Scan for the cell matching the given text and deliver its (x, y) coordinate at center. 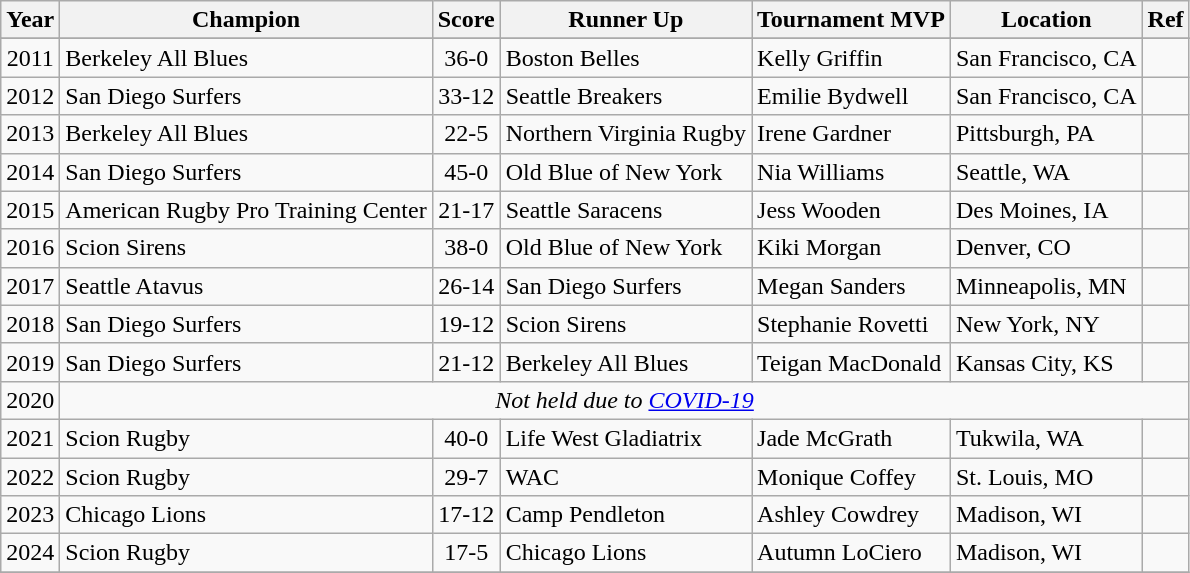
2019 (30, 362)
17-5 (466, 553)
Kiki Morgan (852, 248)
2017 (30, 286)
38-0 (466, 248)
36-0 (466, 58)
Denver, CO (1046, 248)
Not held due to COVID-19 (624, 400)
2014 (30, 172)
Ashley Cowdrey (852, 515)
21-17 (466, 210)
40-0 (466, 438)
Jade McGrath (852, 438)
Minneapolis, MN (1046, 286)
Runner Up (626, 20)
Kansas City, KS (1046, 362)
Seattle Atavus (246, 286)
Score (466, 20)
Jess Wooden (852, 210)
WAC (626, 477)
Autumn LoCiero (852, 553)
Year (30, 20)
Tournament MVP (852, 20)
Nia Williams (852, 172)
21-12 (466, 362)
2013 (30, 134)
Des Moines, IA (1046, 210)
American Rugby Pro Training Center (246, 210)
Teigan MacDonald (852, 362)
Champion (246, 20)
2023 (30, 515)
2015 (30, 210)
Location (1046, 20)
Monique Coffey (852, 477)
Seattle Breakers (626, 96)
45-0 (466, 172)
2020 (30, 400)
Pittsburgh, PA (1046, 134)
Kelly Griffin (852, 58)
Megan Sanders (852, 286)
Camp Pendleton (626, 515)
2012 (30, 96)
2024 (30, 553)
Ref (1166, 20)
New York, NY (1046, 324)
Stephanie Rovetti (852, 324)
Emilie Bydwell (852, 96)
2022 (30, 477)
Seattle Saracens (626, 210)
29-7 (466, 477)
17-12 (466, 515)
Boston Belles (626, 58)
Tukwila, WA (1046, 438)
Life West Gladiatrix (626, 438)
19-12 (466, 324)
22-5 (466, 134)
St. Louis, MO (1046, 477)
Northern Virginia Rugby (626, 134)
2018 (30, 324)
2021 (30, 438)
33-12 (466, 96)
Seattle, WA (1046, 172)
Irene Gardner (852, 134)
26-14 (466, 286)
2011 (30, 58)
2016 (30, 248)
